Capture the cell that displays the provided text and extract its [X, Y] central coordinate. 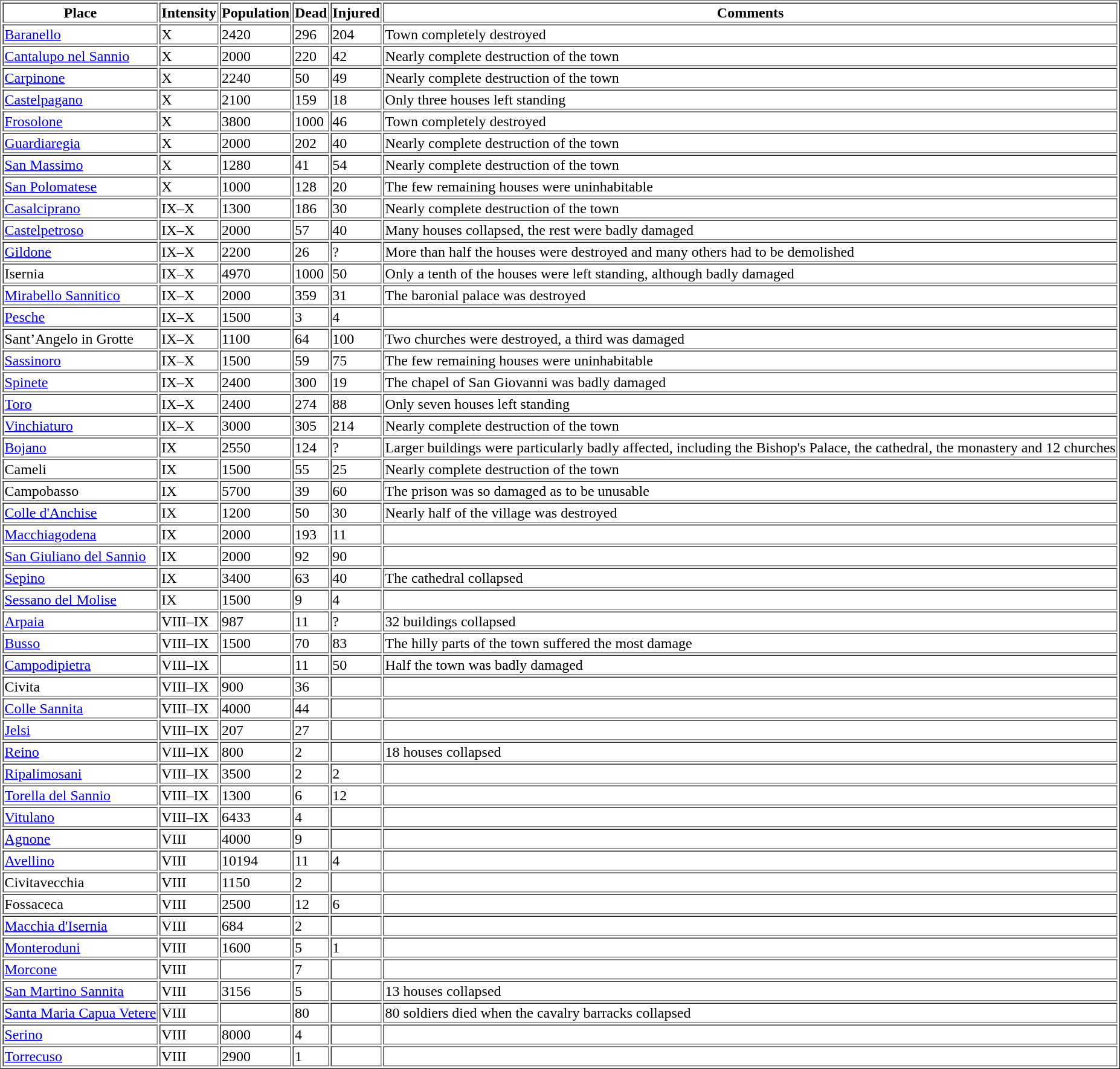
300 [311, 382]
Sessano del Molise [80, 599]
39 [311, 490]
2900 [256, 1056]
6433 [256, 817]
54 [356, 164]
Carpinone [80, 77]
5700 [256, 490]
10194 [256, 860]
1600 [256, 947]
Campodipietra [80, 664]
19 [356, 382]
92 [311, 556]
Two churches were destroyed, a third was damaged [750, 338]
The chapel of San Giovanni was badly damaged [750, 382]
4970 [256, 273]
Sassinoro [80, 360]
800 [256, 751]
193 [311, 534]
Vinchiaturo [80, 425]
Macchiagodena [80, 534]
The baronial palace was destroyed [750, 295]
The prison was so damaged as to be unusable [750, 490]
90 [356, 556]
San Massimo [80, 164]
296 [311, 34]
25 [356, 469]
San Giuliano del Sannio [80, 556]
46 [356, 121]
Colle Sannita [80, 708]
Half the town was badly damaged [750, 664]
Jelsi [80, 730]
2240 [256, 77]
220 [311, 56]
359 [311, 295]
Intensity [188, 12]
Only seven houses left standing [750, 403]
64 [311, 338]
274 [311, 403]
Cameli [80, 469]
Colle d'Anchise [80, 512]
Serino [80, 1034]
Place [80, 12]
41 [311, 164]
55 [311, 469]
3400 [256, 577]
3 [311, 316]
Frosolone [80, 121]
Baranello [80, 34]
Santa Maria Capua Vetere [80, 1012]
Cantalupo nel Sannio [80, 56]
Only three houses left standing [750, 99]
18 [356, 99]
305 [311, 425]
1200 [256, 512]
2500 [256, 904]
Comments [750, 12]
2420 [256, 34]
Torrecuso [80, 1056]
Monteroduni [80, 947]
59 [311, 360]
88 [356, 403]
Many houses collapsed, the rest were badly damaged [750, 230]
1100 [256, 338]
80 [311, 1012]
Castelpetroso [80, 230]
124 [311, 447]
Morcone [80, 969]
63 [311, 577]
Mirabello Sannitico [80, 295]
202 [311, 143]
27 [311, 730]
3800 [256, 121]
Fossaceca [80, 904]
Isernia [80, 273]
Sepino [80, 577]
1150 [256, 882]
20 [356, 186]
Toro [80, 403]
Spinete [80, 382]
128 [311, 186]
3500 [256, 773]
2100 [256, 99]
31 [356, 295]
Gildone [80, 251]
Nearly half of the village was destroyed [750, 512]
83 [356, 643]
7 [311, 969]
204 [356, 34]
Sant’Angelo in Grotte [80, 338]
Agnone [80, 838]
Arpaia [80, 621]
San Martino Sannita [80, 990]
Torella del Sannio [80, 795]
70 [311, 643]
The hilly parts of the town suffered the most damage [750, 643]
2200 [256, 251]
Larger buildings were particularly badly affected, including the Bishop's Palace, the cathedral, the monastery and 12 churches [750, 447]
Reino [80, 751]
214 [356, 425]
Civita [80, 686]
36 [311, 686]
Bojano [80, 447]
Injured [356, 12]
Avellino [80, 860]
More than half the houses were destroyed and many others had to be demolished [750, 251]
San Polomatese [80, 186]
684 [256, 925]
Macchia d'Isernia [80, 925]
Casalciprano [80, 208]
900 [256, 686]
60 [356, 490]
Civitavecchia [80, 882]
3156 [256, 990]
8000 [256, 1034]
Population [256, 12]
44 [311, 708]
Vitulano [80, 817]
987 [256, 621]
The cathedral collapsed [750, 577]
100 [356, 338]
3000 [256, 425]
32 buildings collapsed [750, 621]
159 [311, 99]
Ripalimosani [80, 773]
Guardiaregia [80, 143]
49 [356, 77]
26 [311, 251]
186 [311, 208]
2550 [256, 447]
Campobasso [80, 490]
Dead [311, 12]
75 [356, 360]
Only a tenth of the houses were left standing, although badly damaged [750, 273]
57 [311, 230]
13 houses collapsed [750, 990]
Pesche [80, 316]
Busso [80, 643]
207 [256, 730]
Castelpagano [80, 99]
42 [356, 56]
80 soldiers died when the cavalry barracks collapsed [750, 1012]
1280 [256, 164]
18 houses collapsed [750, 751]
